Pinpoint the cell where the given text exists, returning its [x, y] midpoint coordinate. 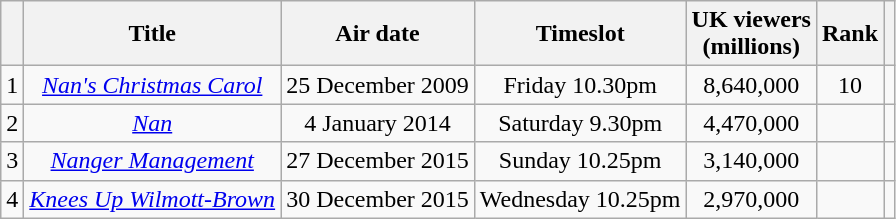
UK viewers(millions) [751, 34]
3 [12, 161]
Wednesday 10.25pm [580, 199]
Nan's Christmas Carol [152, 85]
2,970,000 [751, 199]
3,140,000 [751, 161]
Air date [378, 34]
Rank [850, 34]
Friday 10.30pm [580, 85]
4 January 2014 [378, 123]
Saturday 9.30pm [580, 123]
2 [12, 123]
10 [850, 85]
27 December 2015 [378, 161]
4,470,000 [751, 123]
Knees Up Wilmott-Brown [152, 199]
Title [152, 34]
Nanger Management [152, 161]
30 December 2015 [378, 199]
Sunday 10.25pm [580, 161]
Nan [152, 123]
25 December 2009 [378, 85]
4 [12, 199]
Timeslot [580, 34]
8,640,000 [751, 85]
1 [12, 85]
